Provide the (X, Y) coordinate of the cell's center where the given text is located.  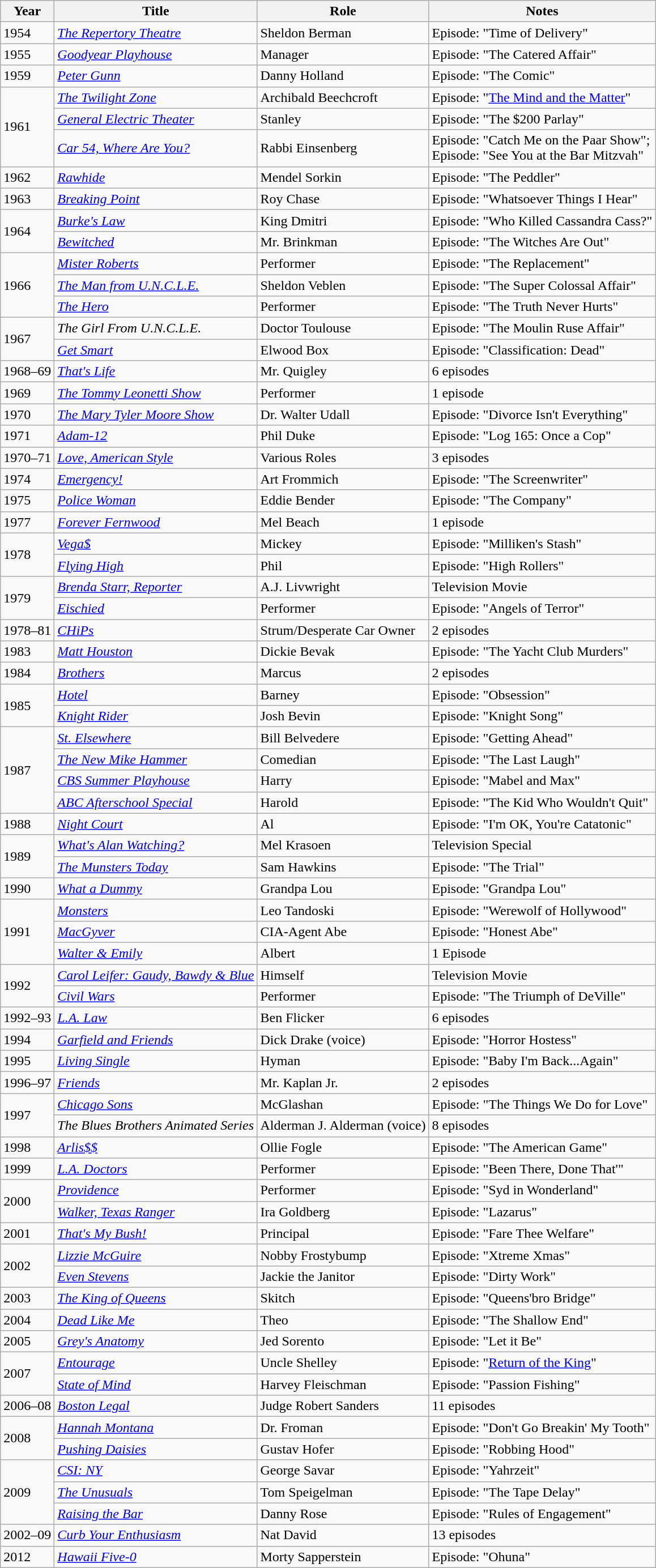
Episode: "Lazarus" (542, 1212)
Episode: "I'm OK, You're Catatonic" (542, 824)
Walker, Texas Ranger (156, 1212)
Television Special (542, 845)
Episode: "Angels of Terror" (542, 608)
Rabbi Einsenberg (343, 148)
Episode: "The Company" (542, 501)
Episode: "The Things We Do for Love" (542, 1104)
Episode: "Getting Ahead" (542, 738)
Grey's Anatomy (156, 1341)
Episode: "Ohuna" (542, 1557)
The Mary Tyler Moore Show (156, 415)
The Munsters Today (156, 867)
Brenda Starr, Reporter (156, 587)
Burke's Law (156, 220)
1978–81 (27, 630)
Even Stevens (156, 1276)
Morty Sapperstein (343, 1557)
1970–71 (27, 458)
Notes (542, 11)
Episode: "Classification: Dead" (542, 350)
Harvey Fleischman (343, 1385)
2002–09 (27, 1535)
Episode: "Knight Song" (542, 716)
Mr. Quigley (343, 371)
Mendel Sorkin (343, 177)
St. Elsewhere (156, 738)
11 episodes (542, 1406)
1998 (27, 1147)
Mel Krasoen (343, 845)
Breaking Point (156, 199)
The New Mike Hammer (156, 759)
Rawhide (156, 177)
The Tommy Leonetti Show (156, 393)
Episode: "Xtreme Xmas" (542, 1255)
Principal (343, 1233)
Episode: "The Triumph of DeVille" (542, 997)
Danny Holland (343, 76)
Uncle Shelley (343, 1363)
Ben Flicker (343, 1018)
1 Episode (542, 953)
Friends (156, 1083)
Episode: "The Catered Affair" (542, 54)
Mr. Kaplan Jr. (343, 1083)
13 episodes (542, 1535)
Boston Legal (156, 1406)
Episode: "Grandpa Lou" (542, 888)
1975 (27, 501)
Nat David (343, 1535)
Mister Roberts (156, 263)
Episode: "The Moulin Ruse Affair" (542, 328)
CSI: NY (156, 1471)
Episode: "The Trial" (542, 867)
1985 (27, 706)
Sam Hawkins (343, 867)
The Blues Brothers Animated Series (156, 1126)
1991 (27, 932)
1995 (27, 1061)
Civil Wars (156, 997)
CIA-Agent Abe (343, 932)
Matt Houston (156, 652)
Hawaii Five-0 (156, 1557)
Archibald Beechcroft (343, 97)
Episode: "Divorce Isn't Everything" (542, 415)
Lizzie McGuire (156, 1255)
Chicago Sons (156, 1104)
1968–69 (27, 371)
Jackie the Janitor (343, 1276)
1994 (27, 1040)
2012 (27, 1557)
1970 (27, 415)
The Unusuals (156, 1492)
Grandpa Lou (343, 888)
ABC Afterschool Special (156, 802)
Roy Chase (343, 199)
Monsters (156, 910)
Hyman (343, 1061)
1978 (27, 554)
Emergency! (156, 479)
Episode: "Dirty Work" (542, 1276)
Episode: "Yahrzeit" (542, 1471)
2008 (27, 1438)
1961 (27, 127)
Episode: "Let it Be" (542, 1341)
Ira Goldberg (343, 1212)
Episode: "Catch Me on the Paar Show"; Episode: "See You at the Bar Mitzvah" (542, 148)
1963 (27, 199)
Phil Duke (343, 436)
Episode: "The Tape Delay" (542, 1492)
That's Life (156, 371)
Sheldon Berman (343, 33)
Art Frommich (343, 479)
1966 (27, 285)
1962 (27, 177)
Knight Rider (156, 716)
What's Alan Watching? (156, 845)
Harold (343, 802)
2000 (27, 1201)
George Savar (343, 1471)
Leo Tandoski (343, 910)
Al (343, 824)
Harry (343, 781)
Manager (343, 54)
Episode: "Whatsoever Things I Hear" (542, 199)
King Dmitri (343, 220)
Vega$ (156, 544)
Hotel (156, 695)
A.J. Livwright (343, 587)
Episode: "The Last Laugh" (542, 759)
The Hero (156, 307)
The King of Queens (156, 1298)
Adam-12 (156, 436)
Dr. Froman (343, 1428)
Comedian (343, 759)
1990 (27, 888)
Jed Sorento (343, 1341)
Episode: "Rules of Engagement" (542, 1514)
The Repertory Theatre (156, 33)
1979 (27, 597)
State of Mind (156, 1385)
Goodyear Playhouse (156, 54)
Year (27, 11)
Garfield and Friends (156, 1040)
The Twilight Zone (156, 97)
Elwood Box (343, 350)
Episode: "The $200 Parlay" (542, 119)
Episode: "Werewolf of Hollywood" (542, 910)
1954 (27, 33)
1974 (27, 479)
Raising the Bar (156, 1514)
Episode: "The Screenwriter" (542, 479)
Episode: "The Mind and the Matter" (542, 97)
Danny Rose (343, 1514)
2006–08 (27, 1406)
2002 (27, 1266)
Episode: "Fare Thee Welfare" (542, 1233)
CBS Summer Playhouse (156, 781)
1989 (27, 856)
Curb Your Enthusiasm (156, 1535)
Episode: "The Shallow End" (542, 1320)
1992–93 (27, 1018)
1959 (27, 76)
Get Smart (156, 350)
Stanley (343, 119)
Sheldon Veblen (343, 285)
Dick Drake (voice) (343, 1040)
Ollie Fogle (343, 1147)
Episode: "Mabel and Max" (542, 781)
2007 (27, 1374)
Eischied (156, 608)
Providence (156, 1190)
Episode: "Baby I'm Back...Again" (542, 1061)
Doctor Toulouse (343, 328)
Episode: "The Peddler" (542, 177)
1999 (27, 1169)
Gustav Hofer (343, 1449)
2004 (27, 1320)
Alderman J. Alderman (voice) (343, 1126)
Episode: "The Kid Who Wouldn't Quit" (542, 802)
Dead Like Me (156, 1320)
2005 (27, 1341)
Love, American Style (156, 458)
Episode: "Honest Abe" (542, 932)
L.A. Doctors (156, 1169)
Episode: "Don't Go Breakin' My Tooth" (542, 1428)
Car 54, Where Are You? (156, 148)
Forever Fernwood (156, 522)
3 episodes (542, 458)
McGlashan (343, 1104)
Role (343, 11)
1997 (27, 1115)
The Man from U.N.C.L.E. (156, 285)
1983 (27, 652)
Himself (343, 975)
1964 (27, 231)
Episode: "Milliken's Stash" (542, 544)
Mr. Brinkman (343, 242)
What a Dummy (156, 888)
Police Woman (156, 501)
2001 (27, 1233)
1955 (27, 54)
Living Single (156, 1061)
Episode: "Obsession" (542, 695)
1987 (27, 770)
Peter Gunn (156, 76)
Arlis$$ (156, 1147)
1988 (27, 824)
Episode: "The Super Colossal Affair" (542, 285)
Hannah Montana (156, 1428)
Episode: "Been There, Done That'" (542, 1169)
Brothers (156, 673)
Episode: "High Rollers" (542, 565)
MacGyver (156, 932)
Nobby Frostybump (343, 1255)
2003 (27, 1298)
1984 (27, 673)
Mel Beach (343, 522)
2009 (27, 1492)
Carol Leifer: Gaudy, Bawdy & Blue (156, 975)
1992 (27, 985)
Episode: "Return of the King" (542, 1363)
Marcus (343, 673)
Episode: "Queens'bro Bridge" (542, 1298)
Bewitched (156, 242)
Episode: "The American Game" (542, 1147)
1969 (27, 393)
Episode: "Log 165: Once a Cop" (542, 436)
Walter & Emily (156, 953)
Episode: "The Comic" (542, 76)
Eddie Bender (343, 501)
1967 (27, 339)
Josh Bevin (343, 716)
8 episodes (542, 1126)
Episode: "The Truth Never Hurts" (542, 307)
Episode: "Syd in Wonderland" (542, 1190)
Tom Speigelman (343, 1492)
Phil (343, 565)
Entourage (156, 1363)
Skitch (343, 1298)
1977 (27, 522)
Pushing Daisies (156, 1449)
Theo (343, 1320)
Episode: "The Replacement" (542, 263)
Strum/Desperate Car Owner (343, 630)
Dr. Walter Udall (343, 415)
Judge Robert Sanders (343, 1406)
Episode: "The Yacht Club Murders" (542, 652)
Episode: "The Witches Are Out" (542, 242)
1971 (27, 436)
General Electric Theater (156, 119)
That's My Bush! (156, 1233)
Episode: "Who Killed Cassandra Cass?" (542, 220)
Various Roles (343, 458)
Episode: "Passion Fishing" (542, 1385)
Dickie Bevak (343, 652)
1996–97 (27, 1083)
Episode: "Time of Delivery" (542, 33)
Flying High (156, 565)
The Girl From U.N.C.L.E. (156, 328)
Episode: "Robbing Hood" (542, 1449)
Barney (343, 695)
Night Court (156, 824)
L.A. Law (156, 1018)
Title (156, 11)
Mickey (343, 544)
Bill Belvedere (343, 738)
Episode: "Horror Hostess" (542, 1040)
CHiPs (156, 630)
Albert (343, 953)
